Output the [X, Y] coordinate of the center of the cell containing the given text.  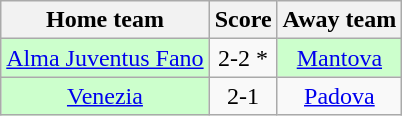
Mantova [340, 58]
Alma Juventus Fano [105, 58]
Away team [340, 20]
2-1 [243, 96]
2-2 * [243, 58]
Padova [340, 96]
Venezia [105, 96]
Score [243, 20]
Home team [105, 20]
